Capture the cell that displays the provided text and extract its (x, y) central coordinate. 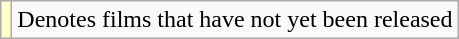
Denotes films that have not yet been released (235, 20)
